Identify which cell holds the provided text, then report its (x, y) central coordinate. 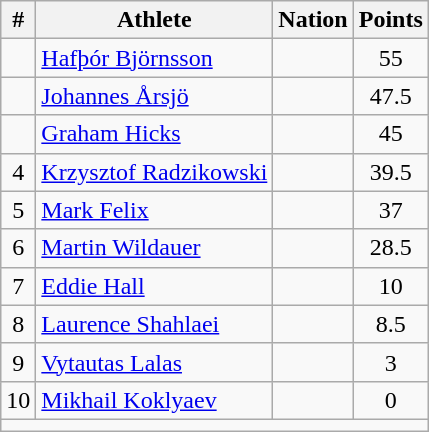
Vytautas Lalas (154, 362)
37 (390, 210)
Points (390, 20)
45 (390, 134)
55 (390, 58)
4 (18, 172)
5 (18, 210)
Martin Wildauer (154, 248)
0 (390, 400)
9 (18, 362)
Mikhail Koklyaev (154, 400)
# (18, 20)
Eddie Hall (154, 286)
7 (18, 286)
8 (18, 324)
Graham Hicks (154, 134)
28.5 (390, 248)
47.5 (390, 96)
8.5 (390, 324)
Krzysztof Radzikowski (154, 172)
Mark Felix (154, 210)
Laurence Shahlaei (154, 324)
Hafþór Björnsson (154, 58)
Athlete (154, 20)
3 (390, 362)
Nation (313, 20)
39.5 (390, 172)
Johannes Årsjö (154, 96)
6 (18, 248)
